Pinpoint the cell where the given text exists, returning its [X, Y] midpoint coordinate. 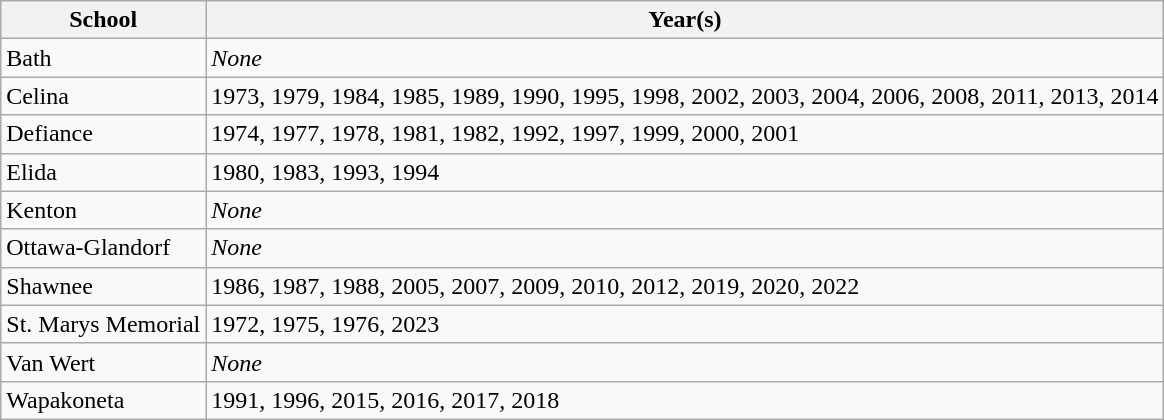
St. Marys Memorial [104, 324]
Shawnee [104, 286]
Kenton [104, 210]
Year(s) [685, 20]
Wapakoneta [104, 400]
Defiance [104, 134]
Bath [104, 58]
1973, 1979, 1984, 1985, 1989, 1990, 1995, 1998, 2002, 2003, 2004, 2006, 2008, 2011, 2013, 2014 [685, 96]
Elida [104, 172]
1986, 1987, 1988, 2005, 2007, 2009, 2010, 2012, 2019, 2020, 2022 [685, 286]
Ottawa-Glandorf [104, 248]
1974, 1977, 1978, 1981, 1982, 1992, 1997, 1999, 2000, 2001 [685, 134]
1980, 1983, 1993, 1994 [685, 172]
Celina [104, 96]
School [104, 20]
1972, 1975, 1976, 2023 [685, 324]
1991, 1996, 2015, 2016, 2017, 2018 [685, 400]
Van Wert [104, 362]
